Scan for the cell matching the given text and deliver its (x, y) coordinate at center. 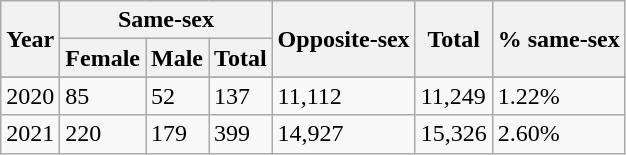
11,249 (454, 96)
15,326 (454, 134)
137 (241, 96)
Same-sex (166, 20)
2021 (30, 134)
Female (103, 58)
85 (103, 96)
179 (178, 134)
2.60% (558, 134)
% same-sex (558, 39)
Opposite-sex (344, 39)
1.22% (558, 96)
220 (103, 134)
52 (178, 96)
11,112 (344, 96)
399 (241, 134)
2020 (30, 96)
Year (30, 39)
14,927 (344, 134)
Male (178, 58)
